From the cell containing the given text, extract its center point as (X, Y) coordinate. 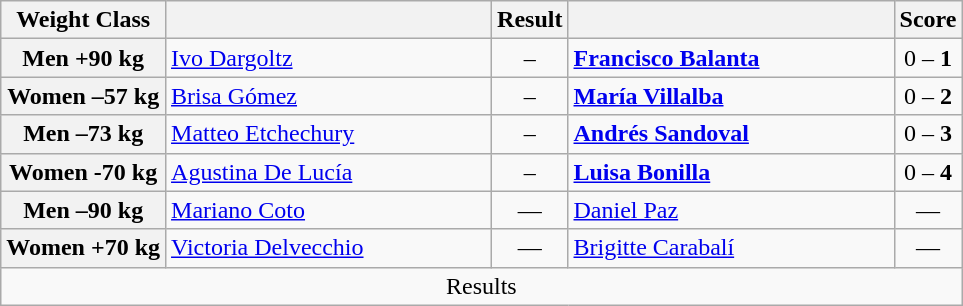
Men –73 kg (84, 134)
Brigitte Carabalí (731, 248)
0 – 3 (928, 134)
Result (530, 20)
Andrés Sandoval (731, 134)
Francisco Balanta (731, 58)
Matteo Etchechury (329, 134)
María Villalba (731, 96)
Luisa Bonilla (731, 172)
Mariano Coto (329, 210)
Daniel Paz (731, 210)
Men +90 kg (84, 58)
0 – 2 (928, 96)
0 – 4 (928, 172)
Weight Class (84, 20)
Agustina De Lucía (329, 172)
Women –57 kg (84, 96)
Victoria Delvecchio (329, 248)
Women +70 kg (84, 248)
Brisa Gómez (329, 96)
0 – 1 (928, 58)
Men –90 kg (84, 210)
Women -70 kg (84, 172)
Results (482, 286)
Ivo Dargoltz (329, 58)
Score (928, 20)
